Find where the given text appears and provide that cell's center as [x, y] coordinate. 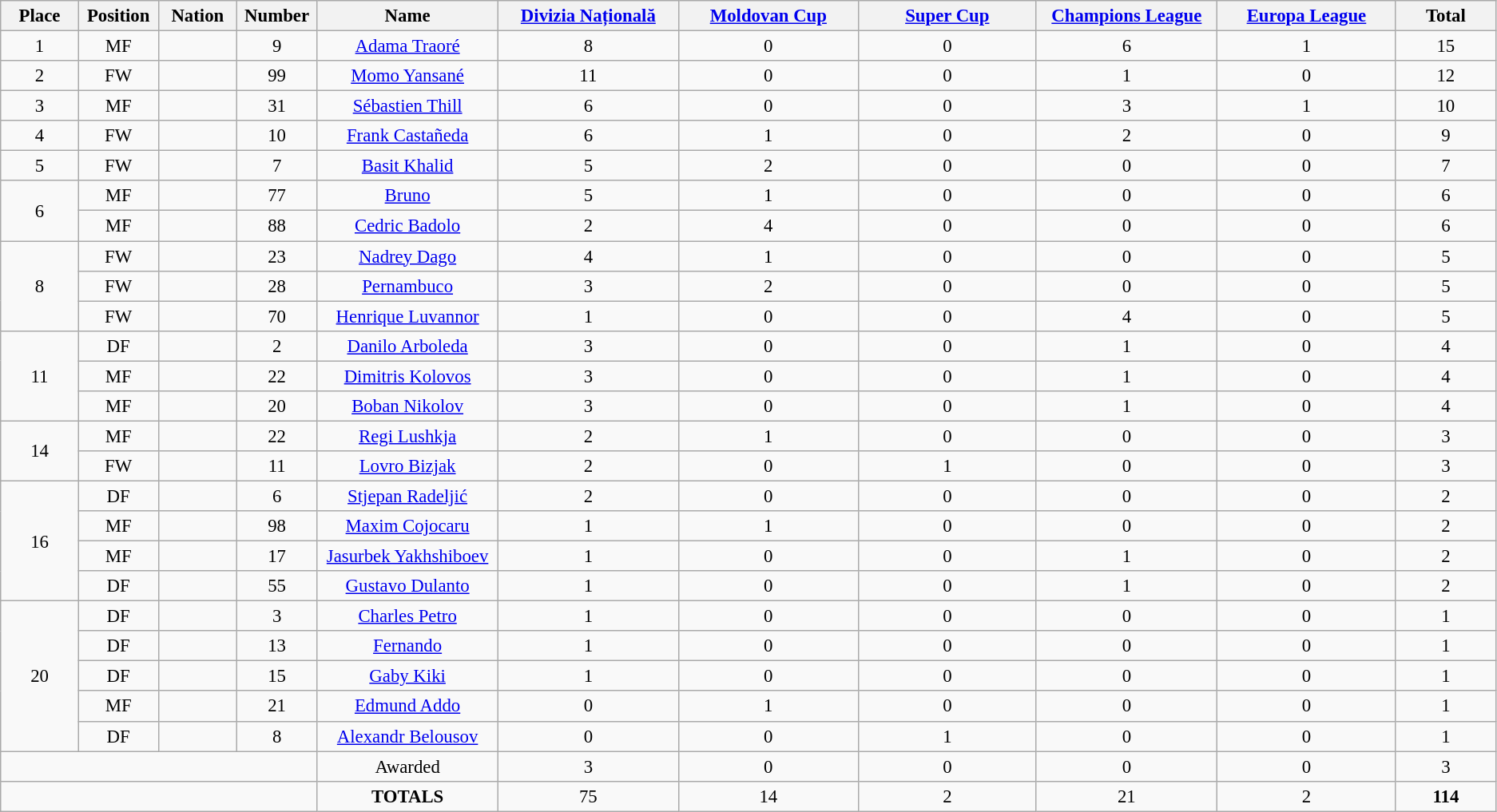
Champions League [1126, 16]
Basit Khalid [407, 166]
Gaby Kiki [407, 676]
Lovro Bizjak [407, 466]
Place [40, 16]
75 [588, 796]
Frank Castañeda [407, 136]
28 [277, 286]
Europa League [1307, 16]
55 [277, 586]
Pernambuco [407, 286]
Fernando [407, 646]
Name [407, 16]
Moldovan Cup [768, 16]
Danilo Arboleda [407, 346]
Edmund Addo [407, 707]
Alexandr Belousov [407, 736]
77 [277, 196]
Adama Traoré [407, 46]
Sébastien Thill [407, 106]
70 [277, 316]
13 [277, 646]
Nadrey Dago [407, 256]
TOTALS [407, 796]
Super Cup [947, 16]
Dimitris Kolovos [407, 376]
Position [118, 16]
16 [40, 541]
Nation [198, 16]
Gustavo Dulanto [407, 586]
Charles Petro [407, 616]
Bruno [407, 196]
114 [1446, 796]
Total [1446, 16]
31 [277, 106]
Awarded [407, 766]
Stjepan Radeljić [407, 496]
12 [1446, 76]
Divizia Națională [588, 16]
99 [277, 76]
Boban Nikolov [407, 406]
Jasurbek Yakhshiboev [407, 557]
23 [277, 256]
Maxim Cojocaru [407, 526]
17 [277, 557]
Momo Yansané [407, 76]
98 [277, 526]
Cedric Badolo [407, 226]
Number [277, 16]
Henrique Luvannor [407, 316]
Regi Lushkja [407, 436]
88 [277, 226]
